Capture the cell that displays the provided text and extract its [X, Y] central coordinate. 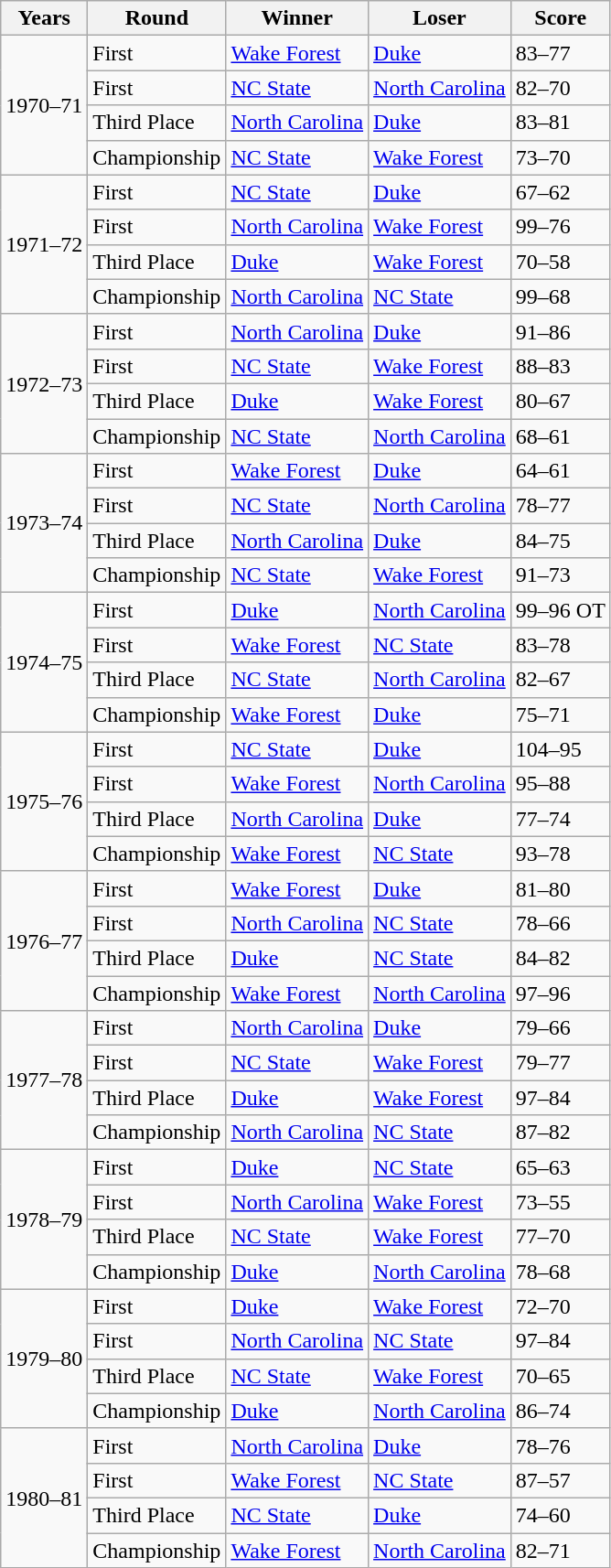
1974–75 [44, 662]
Round [157, 18]
74–60 [560, 1515]
99–96 OT [560, 610]
78–68 [560, 1272]
73–55 [560, 1202]
70–58 [560, 262]
1973–74 [44, 523]
64–61 [560, 471]
79–77 [560, 1063]
1971–72 [44, 244]
80–67 [560, 401]
Years [44, 18]
1979–80 [44, 1359]
88–83 [560, 366]
72–70 [560, 1306]
68–61 [560, 436]
73–70 [560, 157]
1970–71 [44, 105]
79–66 [560, 1028]
82–67 [560, 680]
91–73 [560, 575]
77–70 [560, 1237]
78–66 [560, 923]
Loser [440, 18]
84–75 [560, 541]
1975–76 [44, 801]
93–78 [560, 854]
87–57 [560, 1480]
84–82 [560, 958]
81–80 [560, 888]
78–76 [560, 1445]
1977–78 [44, 1080]
1976–77 [44, 940]
95–88 [560, 784]
86–74 [560, 1411]
83–77 [560, 53]
104–95 [560, 749]
Winner [297, 18]
70–65 [560, 1376]
67–62 [560, 192]
91–86 [560, 331]
77–74 [560, 819]
82–70 [560, 88]
75–71 [560, 714]
1972–73 [44, 383]
1980–81 [44, 1498]
83–81 [560, 123]
97–96 [560, 993]
99–68 [560, 296]
87–82 [560, 1133]
99–76 [560, 227]
1978–79 [44, 1219]
78–77 [560, 506]
Score [560, 18]
82–71 [560, 1551]
65–63 [560, 1167]
83–78 [560, 645]
